Pinpoint the cell where the given text exists, returning its (X, Y) midpoint coordinate. 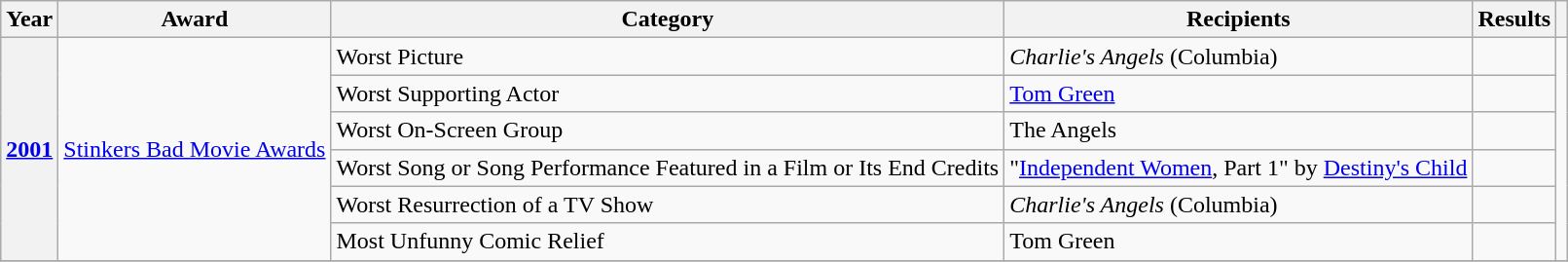
Worst Song or Song Performance Featured in a Film or Its End Credits (668, 168)
Award (195, 19)
Stinkers Bad Movie Awards (195, 149)
Year (29, 19)
Worst On-Screen Group (668, 131)
Category (668, 19)
Results (1514, 19)
"Independent Women, Part 1" by Destiny's Child (1238, 168)
Worst Supporting Actor (668, 94)
Worst Resurrection of a TV Show (668, 205)
2001 (29, 149)
Most Unfunny Comic Relief (668, 242)
Recipients (1238, 19)
The Angels (1238, 131)
Worst Picture (668, 56)
